Detect which cell encompasses the target text, then output its [x, y] center coordinate. 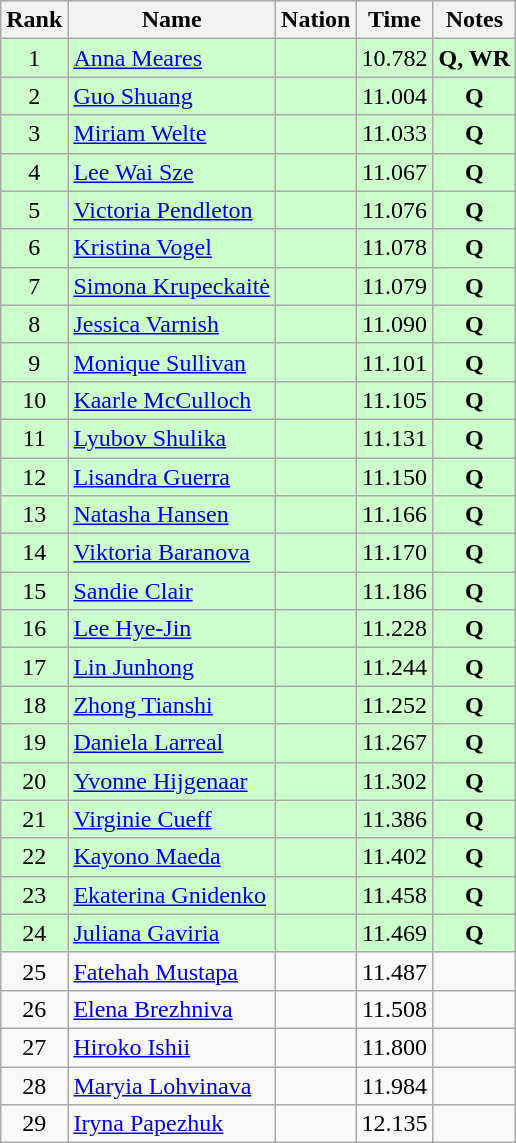
Maryia Lohvinava [172, 1085]
11.228 [394, 629]
11.386 [394, 819]
Viktoria Baranova [172, 553]
15 [34, 591]
Hiroko Ishii [172, 1047]
2 [34, 96]
4 [34, 172]
11.800 [394, 1047]
11.458 [394, 895]
Miriam Welte [172, 134]
12 [34, 477]
11.186 [394, 591]
11.244 [394, 667]
Natasha Hansen [172, 515]
3 [34, 134]
19 [34, 743]
11.076 [394, 210]
18 [34, 705]
Victoria Pendleton [172, 210]
Kaarle McCulloch [172, 400]
10 [34, 400]
11.252 [394, 705]
Virginie Cueff [172, 819]
27 [34, 1047]
28 [34, 1085]
11.105 [394, 400]
5 [34, 210]
24 [34, 933]
10.782 [394, 58]
Kristina Vogel [172, 248]
Lyubov Shulika [172, 438]
11.469 [394, 933]
Monique Sullivan [172, 362]
Lisandra Guerra [172, 477]
12.135 [394, 1124]
9 [34, 362]
29 [34, 1124]
17 [34, 667]
11.067 [394, 172]
11.079 [394, 286]
Sandie Clair [172, 591]
11.508 [394, 1009]
11.090 [394, 324]
Notes [474, 20]
21 [34, 819]
11.078 [394, 248]
Ekaterina Gnidenko [172, 895]
11.166 [394, 515]
Juliana Gaviria [172, 933]
Time [394, 20]
Nation [316, 20]
Kayono Maeda [172, 857]
Iryna Papezhuk [172, 1124]
11.004 [394, 96]
Lee Wai Sze [172, 172]
11.402 [394, 857]
14 [34, 553]
6 [34, 248]
11.150 [394, 477]
Name [172, 20]
Q, WR [474, 58]
8 [34, 324]
Jessica Varnish [172, 324]
Elena Brezhniva [172, 1009]
11.131 [394, 438]
Anna Meares [172, 58]
Daniela Larreal [172, 743]
1 [34, 58]
Fatehah Mustapa [172, 971]
11.302 [394, 781]
Guo Shuang [172, 96]
16 [34, 629]
Lin Junhong [172, 667]
11.487 [394, 971]
11.033 [394, 134]
22 [34, 857]
25 [34, 971]
Rank [34, 20]
Lee Hye-Jin [172, 629]
11.101 [394, 362]
Yvonne Hijgenaar [172, 781]
23 [34, 895]
Simona Krupeckaitė [172, 286]
13 [34, 515]
7 [34, 286]
Zhong Tianshi [172, 705]
11 [34, 438]
20 [34, 781]
11.984 [394, 1085]
11.170 [394, 553]
26 [34, 1009]
11.267 [394, 743]
